For the text-containing cell, return its midpoint in (x, y) coordinate format. 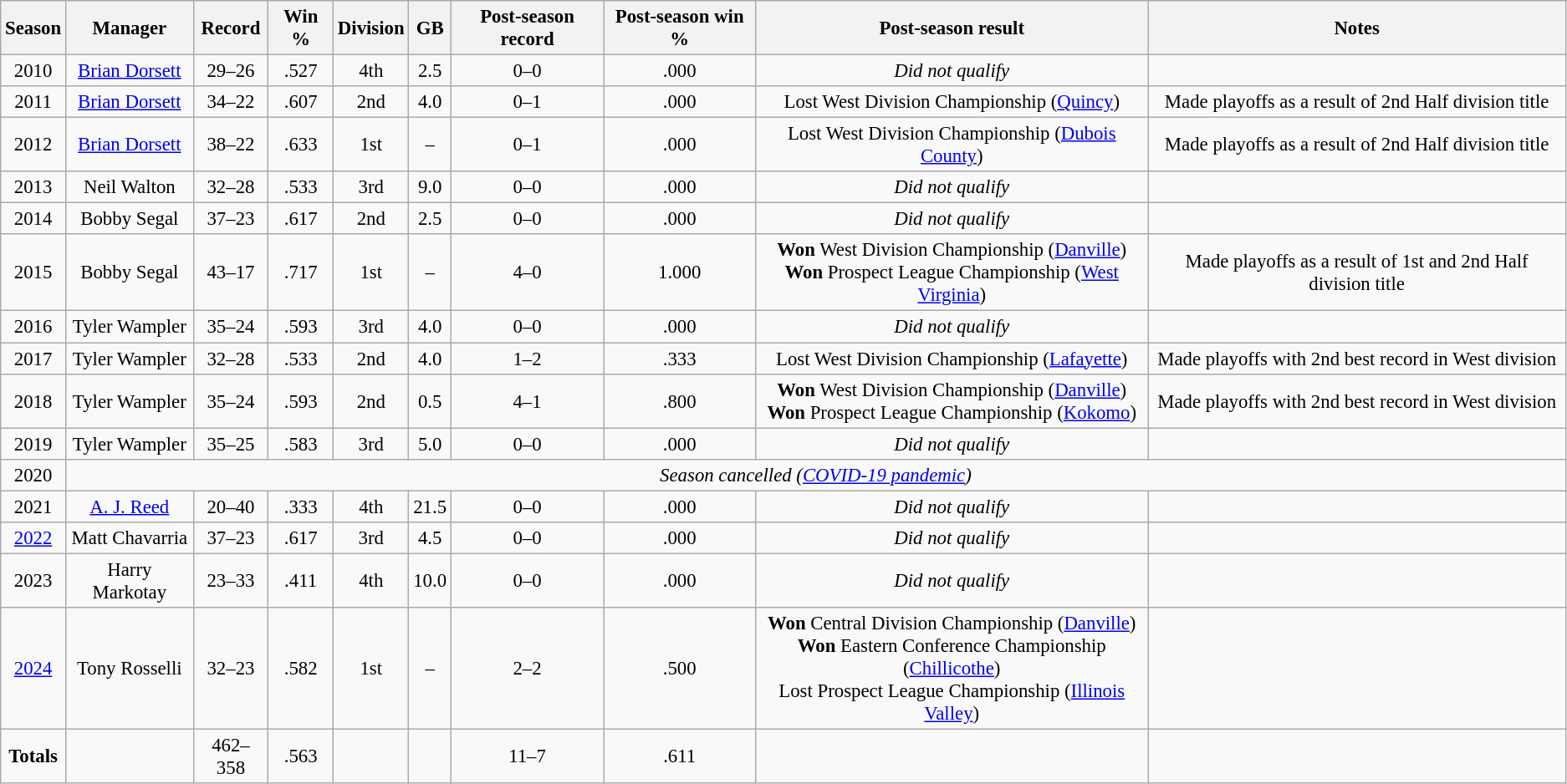
2016 (33, 327)
2023 (33, 580)
Manager (129, 28)
Lost West Division Championship (Quincy) (952, 102)
.411 (301, 580)
34–22 (231, 102)
.563 (301, 756)
4–1 (527, 401)
.500 (680, 669)
.611 (680, 756)
2018 (33, 401)
2015 (33, 272)
2013 (33, 187)
29–26 (231, 71)
Division (371, 28)
2014 (33, 219)
2012 (33, 145)
Post-season record (527, 28)
21.5 (430, 507)
GB (430, 28)
2–2 (527, 669)
.633 (301, 145)
Season (33, 28)
Neil Walton (129, 187)
11–7 (527, 756)
10.0 (430, 580)
.800 (680, 401)
2010 (33, 71)
Post-season result (952, 28)
Totals (33, 756)
Made playoffs as a result of 1st and 2nd Half division title (1357, 272)
2017 (33, 359)
43–17 (231, 272)
38–22 (231, 145)
Harry Markotay (129, 580)
Won Central Division Championship (Danville) Won Eastern Conference Championship (Chillicothe) Lost Prospect League Championship (Illinois Valley) (952, 669)
Lost West Division Championship (Dubois County) (952, 145)
2024 (33, 669)
Win % (301, 28)
Lost West Division Championship (Lafayette) (952, 359)
4.5 (430, 538)
2011 (33, 102)
2020 (33, 475)
Season cancelled (COVID-19 pandemic) (815, 475)
Won West Division Championship (Danville) Won Prospect League Championship (West Virginia) (952, 272)
Tony Rosselli (129, 669)
9.0 (430, 187)
23–33 (231, 580)
35–25 (231, 444)
.717 (301, 272)
4–0 (527, 272)
Matt Chavarria (129, 538)
.582 (301, 669)
2019 (33, 444)
Notes (1357, 28)
.583 (301, 444)
.607 (301, 102)
1.000 (680, 272)
32–23 (231, 669)
5.0 (430, 444)
2022 (33, 538)
Record (231, 28)
20–40 (231, 507)
A. J. Reed (129, 507)
Post-season win % (680, 28)
0.5 (430, 401)
462–358 (231, 756)
1–2 (527, 359)
2021 (33, 507)
.527 (301, 71)
Won West Division Championship (Danville) Won Prospect League Championship (Kokomo) (952, 401)
